Identify which cell holds the provided text, then report its (X, Y) central coordinate. 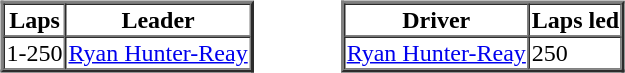
Laps led (576, 20)
Driver (436, 20)
1-250 (35, 52)
Leader (158, 20)
250 (576, 52)
Laps (35, 20)
